Output the (X, Y) coordinate of the center of the cell containing the given text.  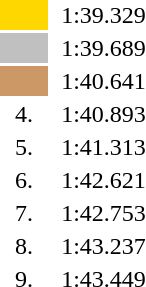
4. (24, 114)
6. (24, 180)
5. (24, 147)
7. (24, 213)
8. (24, 246)
